Detect which cell encompasses the target text, then output its (X, Y) center coordinate. 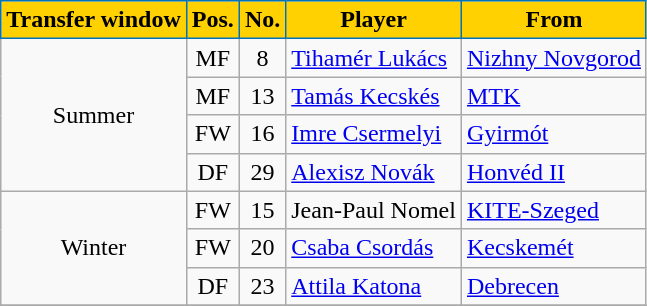
Jean-Paul Nomel (374, 210)
Summer (94, 115)
8 (262, 58)
Tamás Kecskés (374, 96)
Alexisz Novák (374, 172)
20 (262, 248)
Csaba Csordás (374, 248)
Debrecen (554, 286)
Tihamér Lukács (374, 58)
16 (262, 134)
Kecskemét (554, 248)
15 (262, 210)
23 (262, 286)
Nizhny Novgorod (554, 58)
Gyirmót (554, 134)
No. (262, 20)
Honvéd II (554, 172)
Transfer window (94, 20)
Attila Katona (374, 286)
MTK (554, 96)
Player (374, 20)
Pos. (212, 20)
29 (262, 172)
From (554, 20)
Winter (94, 248)
KITE-Szeged (554, 210)
13 (262, 96)
Imre Csermelyi (374, 134)
